Return (x, y) of the center of cell containing provided text 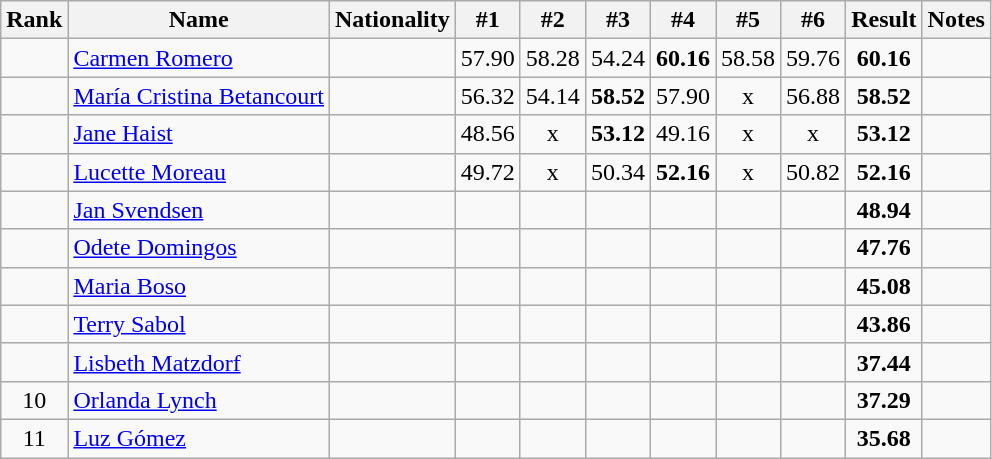
37.44 (884, 362)
#3 (618, 20)
47.76 (884, 248)
35.68 (884, 438)
56.32 (488, 96)
48.56 (488, 134)
#2 (552, 20)
10 (34, 400)
49.72 (488, 172)
Lucette Moreau (199, 172)
50.82 (814, 172)
Maria Boso (199, 286)
58.28 (552, 58)
43.86 (884, 324)
Lisbeth Matzdorf (199, 362)
#4 (682, 20)
Jan Svendsen (199, 210)
Result (884, 20)
59.76 (814, 58)
Orlanda Lynch (199, 400)
María Cristina Betancourt (199, 96)
Terry Sabol (199, 324)
49.16 (682, 134)
Nationality (393, 20)
#5 (748, 20)
37.29 (884, 400)
#1 (488, 20)
11 (34, 438)
Luz Gómez (199, 438)
Odete Domingos (199, 248)
48.94 (884, 210)
Carmen Romero (199, 58)
Jane Haist (199, 134)
56.88 (814, 96)
50.34 (618, 172)
45.08 (884, 286)
#6 (814, 20)
58.58 (748, 58)
54.14 (552, 96)
Notes (956, 20)
Name (199, 20)
Rank (34, 20)
54.24 (618, 58)
